Search for the cell housing the specified text and yield its [X, Y] center coordinate. 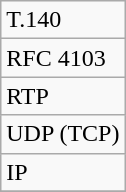
UDP (TCP) [63, 134]
T.140 [63, 20]
RFC 4103 [63, 58]
RTP [63, 96]
IP [63, 172]
